Find where the given text appears and provide that cell's center as [x, y] coordinate. 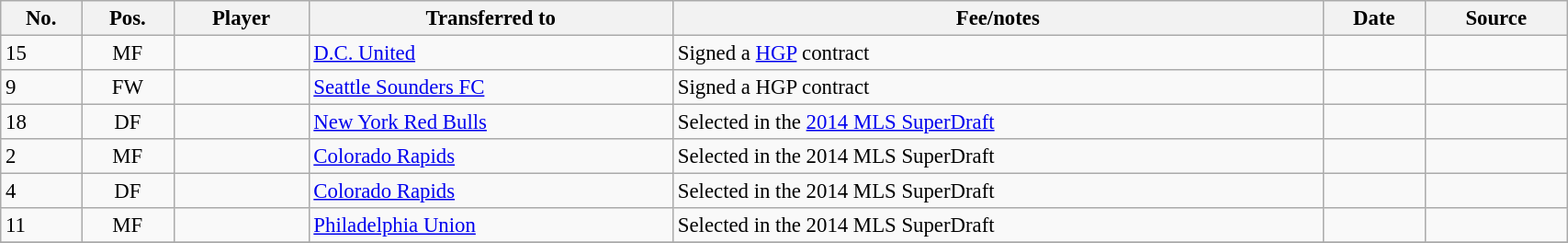
Date [1374, 18]
No. [41, 18]
2 [41, 156]
Pos. [128, 18]
18 [41, 122]
Transferred to [491, 18]
Seattle Sounders FC [491, 87]
4 [41, 191]
Source [1496, 18]
Player [241, 18]
Philadelphia Union [491, 226]
11 [41, 226]
15 [41, 53]
Fee/notes [998, 18]
FW [128, 87]
9 [41, 87]
D.C. United [491, 53]
New York Red Bulls [491, 122]
